Detect which cell encompasses the target text, then output its (x, y) center coordinate. 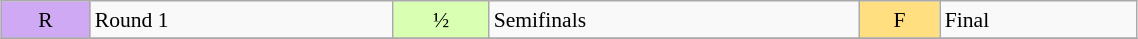
½ (440, 20)
F (900, 20)
Final (1038, 20)
Round 1 (242, 20)
Semifinals (674, 20)
R (46, 20)
